Find where the given text appears and provide that cell's center as [X, Y] coordinate. 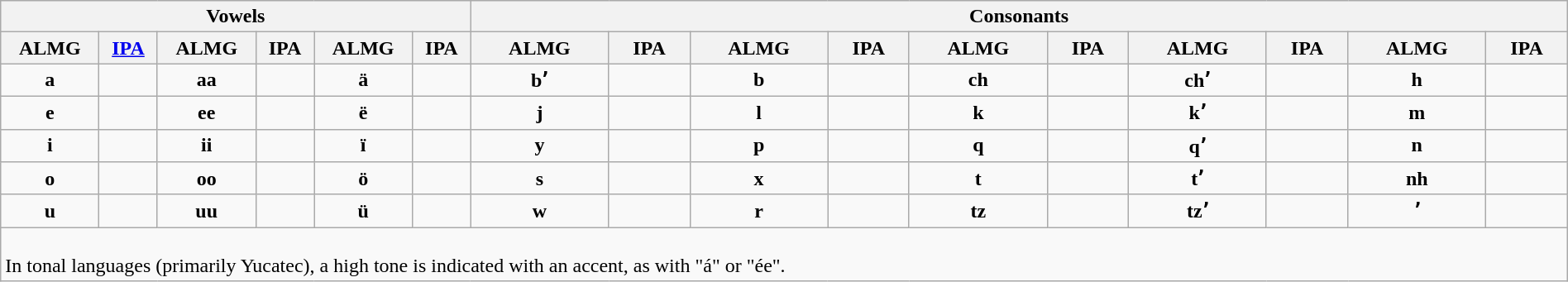
w [539, 211]
ï [364, 146]
oo [207, 179]
e [50, 112]
m [1417, 112]
tʼ [1198, 179]
tz [978, 211]
kʼ [1198, 112]
aa [207, 80]
n [1417, 146]
chʼ [1198, 80]
ii [207, 146]
u [50, 211]
t [978, 179]
bʼ [539, 80]
ch [978, 80]
l [759, 112]
a [50, 80]
r [759, 211]
ü [364, 211]
q [978, 146]
o [50, 179]
i [50, 146]
ë [364, 112]
ä [364, 80]
x [759, 179]
uu [207, 211]
nh [1417, 179]
ee [207, 112]
qʼ [1198, 146]
j [539, 112]
h [1417, 80]
b [759, 80]
s [539, 179]
ʼ [1417, 211]
In tonal languages (primarily Yucatec), a high tone is indicated with an accent, as with "á" or "ée". [784, 255]
y [539, 146]
k [978, 112]
p [759, 146]
tzʼ [1198, 211]
Consonants [1019, 17]
Vowels [236, 17]
ö [364, 179]
